Scan for the cell matching the given text and deliver its (X, Y) coordinate at center. 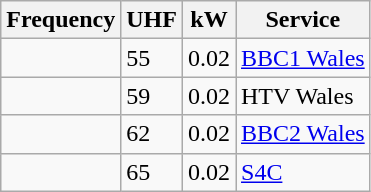
BBC1 Wales (304, 58)
55 (152, 58)
BBC2 Wales (304, 134)
kW (208, 20)
65 (152, 172)
S4C (304, 172)
Service (304, 20)
UHF (152, 20)
Frequency (61, 20)
59 (152, 96)
HTV Wales (304, 96)
62 (152, 134)
